Return (x, y) of the center of cell containing provided text 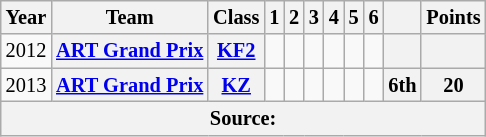
Source: (244, 118)
Points (453, 17)
3 (314, 17)
2 (294, 17)
2013 (26, 85)
4 (334, 17)
Team (130, 17)
6th (402, 85)
Year (26, 17)
Class (236, 17)
KF2 (236, 51)
1 (274, 17)
5 (354, 17)
2012 (26, 51)
KZ (236, 85)
20 (453, 85)
6 (374, 17)
